Output the (X, Y) coordinate of the center of the cell containing the given text.  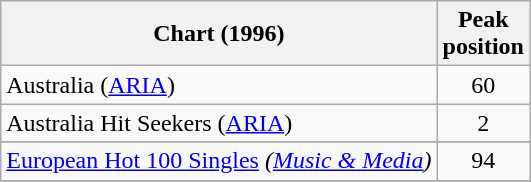
Australia (ARIA) (219, 85)
94 (483, 161)
European Hot 100 Singles (Music & Media) (219, 161)
Peakposition (483, 34)
Australia Hit Seekers (ARIA) (219, 123)
2 (483, 123)
60 (483, 85)
Chart (1996) (219, 34)
